Find where the given text appears and provide that cell's center as (X, Y) coordinate. 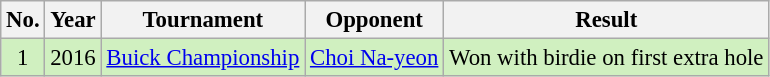
Opponent (374, 20)
Year (73, 20)
Result (606, 20)
2016 (73, 58)
Won with birdie on first extra hole (606, 58)
Buick Championship (203, 58)
1 (23, 58)
Tournament (203, 20)
Choi Na-yeon (374, 58)
No. (23, 20)
